Output the (X, Y) coordinate of the center of the cell containing the given text.  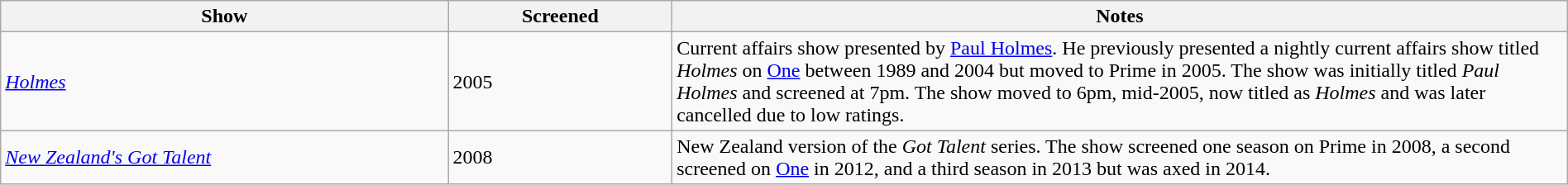
2008 (561, 157)
Show (225, 17)
Notes (1120, 17)
Holmes (225, 81)
New Zealand's Got Talent (225, 157)
Screened (561, 17)
2005 (561, 81)
